Identify which cell holds the provided text, then report its [x, y] central coordinate. 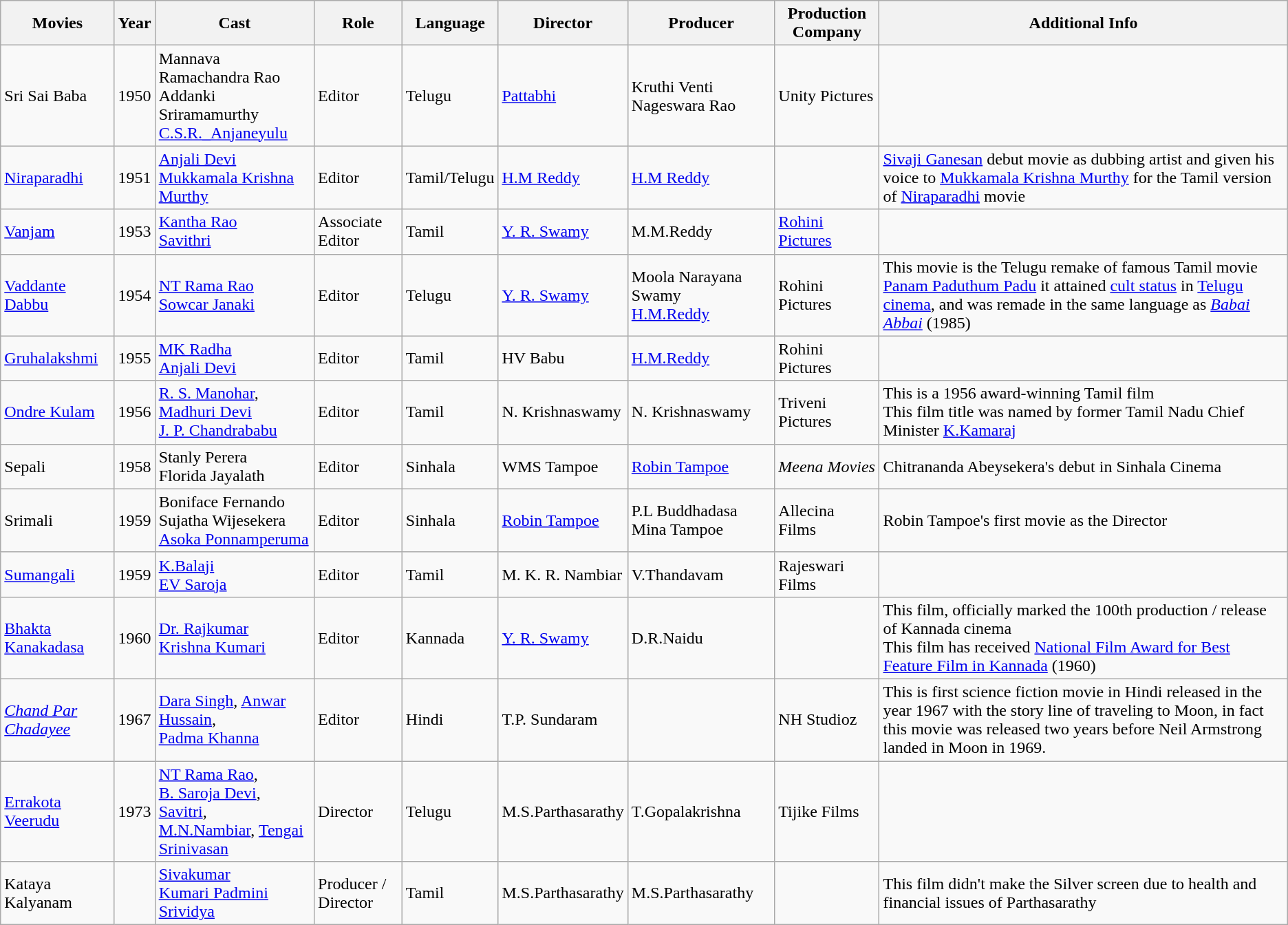
1960 [135, 637]
Gruhalakshmi [58, 358]
Dr. RajkumarKrishna Kumari [234, 637]
Kruthi Venti Nageswara Rao [700, 96]
Additional Info [1083, 23]
WMS Tampoe [563, 467]
Tijike Films [827, 811]
T.P. Sundaram [563, 720]
Producer [700, 23]
Hindi [450, 720]
1967 [135, 720]
Vaddante Dabbu [58, 295]
Rajeswari Films [827, 574]
SivakumarKumari PadminiSrividya [234, 893]
Pattabhi [563, 96]
Bhakta Kanakadasa [58, 637]
HV Babu [563, 358]
P.L BuddhadasaMina Tampoe [700, 520]
Kannada [450, 637]
1950 [135, 96]
Ondre Kulam [58, 412]
Niraparadhi [58, 178]
Robin Tampoe's first movie as the Director [1083, 520]
This is a 1956 award-winning Tamil film This film title was named by former Tamil Nadu Chief Minister K.Kamaraj [1083, 412]
Unity Pictures [827, 96]
Srimali [58, 520]
Moola Narayana SwamyH.M.Reddy [700, 295]
1956 [135, 412]
T.Gopalakrishna [700, 811]
NT Rama Rao,B. Saroja Devi, Savitri,M.N.Nambiar, Tengai Srinivasan [234, 811]
MK RadhaAnjali Devi [234, 358]
K.BalajiEV Saroja [234, 574]
This film didn't make the Silver screen due to health and financial issues of Parthasarathy [1083, 893]
Allecina Films [827, 520]
Tamil/Telugu [450, 178]
Cast [234, 23]
1953 [135, 231]
M.M.Reddy [700, 231]
1973 [135, 811]
Sivaji Ganesan debut movie as dubbing artist and given his voice to Mukkamala Krishna Murthy for the Tamil version of Niraparadhi movie [1083, 178]
Vanjam [58, 231]
Role [358, 23]
Year [135, 23]
Chitrananda Abeysekera's debut in Sinhala Cinema [1083, 467]
Dara Singh, Anwar Hussain,Padma Khanna [234, 720]
Errakota Veerudu [58, 811]
Boniface Fernando Sujatha Wijesekera Asoka Ponnamperuma [234, 520]
R. S. Manohar,Madhuri DeviJ. P. Chandrababu [234, 412]
1951 [135, 178]
Sepali [58, 467]
Kantha RaoSavithri [234, 231]
NH Studioz [827, 720]
Sumangali [58, 574]
H.M.Reddy [700, 358]
NT Rama RaoSowcar Janaki [234, 295]
M. K. R. Nambiar [563, 574]
Triveni Pictures [827, 412]
1954 [135, 295]
Producer / Director [358, 893]
Sri Sai Baba [58, 96]
V.Thandavam [700, 574]
Stanly Perera Florida Jayalath [234, 467]
Kataya Kalyanam [58, 893]
D.R.Naidu [700, 637]
Mannava Ramachandra RaoAddanki SriramamurthyC.S.R._Anjaneyulu [234, 96]
1958 [135, 467]
Associate Editor [358, 231]
Chand Par Chadayee [58, 720]
1955 [135, 358]
Language [450, 23]
Meena Movies [827, 467]
Anjali DeviMukkamala Krishna Murthy [234, 178]
Movies [58, 23]
Production Company [827, 23]
